Output the [X, Y] coordinate of the center of the cell containing the given text.  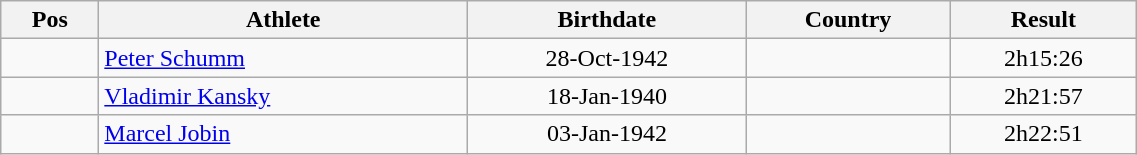
18-Jan-1940 [608, 96]
03-Jan-1942 [608, 134]
Vladimir Kansky [284, 96]
Peter Schumm [284, 58]
28-Oct-1942 [608, 58]
Result [1044, 20]
Pos [50, 20]
Athlete [284, 20]
2h22:51 [1044, 134]
Birthdate [608, 20]
2h21:57 [1044, 96]
2h15:26 [1044, 58]
Country [848, 20]
Marcel Jobin [284, 134]
